Detect which cell encompasses the target text, then output its [x, y] center coordinate. 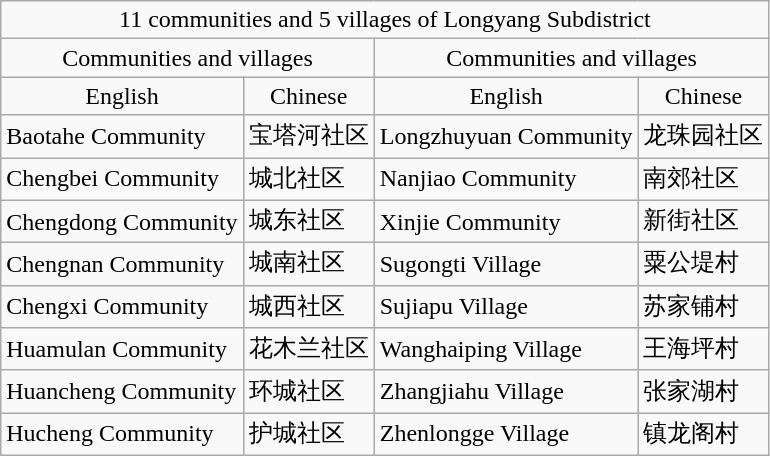
Sujiapu Village [506, 306]
Chengnan Community [122, 264]
Huamulan Community [122, 350]
Chengxi Community [122, 306]
Sugongti Village [506, 264]
龙珠园社区 [704, 136]
Wanghaiping Village [506, 350]
Chengbei Community [122, 180]
Zhangjiahu Village [506, 392]
城东社区 [308, 222]
环城社区 [308, 392]
护城社区 [308, 434]
苏家铺村 [704, 306]
王海坪村 [704, 350]
城南社区 [308, 264]
宝塔河社区 [308, 136]
Huancheng Community [122, 392]
Nanjiao Community [506, 180]
张家湖村 [704, 392]
Chengdong Community [122, 222]
花木兰社区 [308, 350]
城北社区 [308, 180]
新街社区 [704, 222]
11 communities and 5 villages of Longyang Subdistrict [385, 20]
南郊社区 [704, 180]
Longzhuyuan Community [506, 136]
城西社区 [308, 306]
Zhenlongge Village [506, 434]
Baotahe Community [122, 136]
Hucheng Community [122, 434]
粟公堤村 [704, 264]
镇龙阁村 [704, 434]
Xinjie Community [506, 222]
